Provide the (X, Y) coordinate of the cell's center where the given text is located.  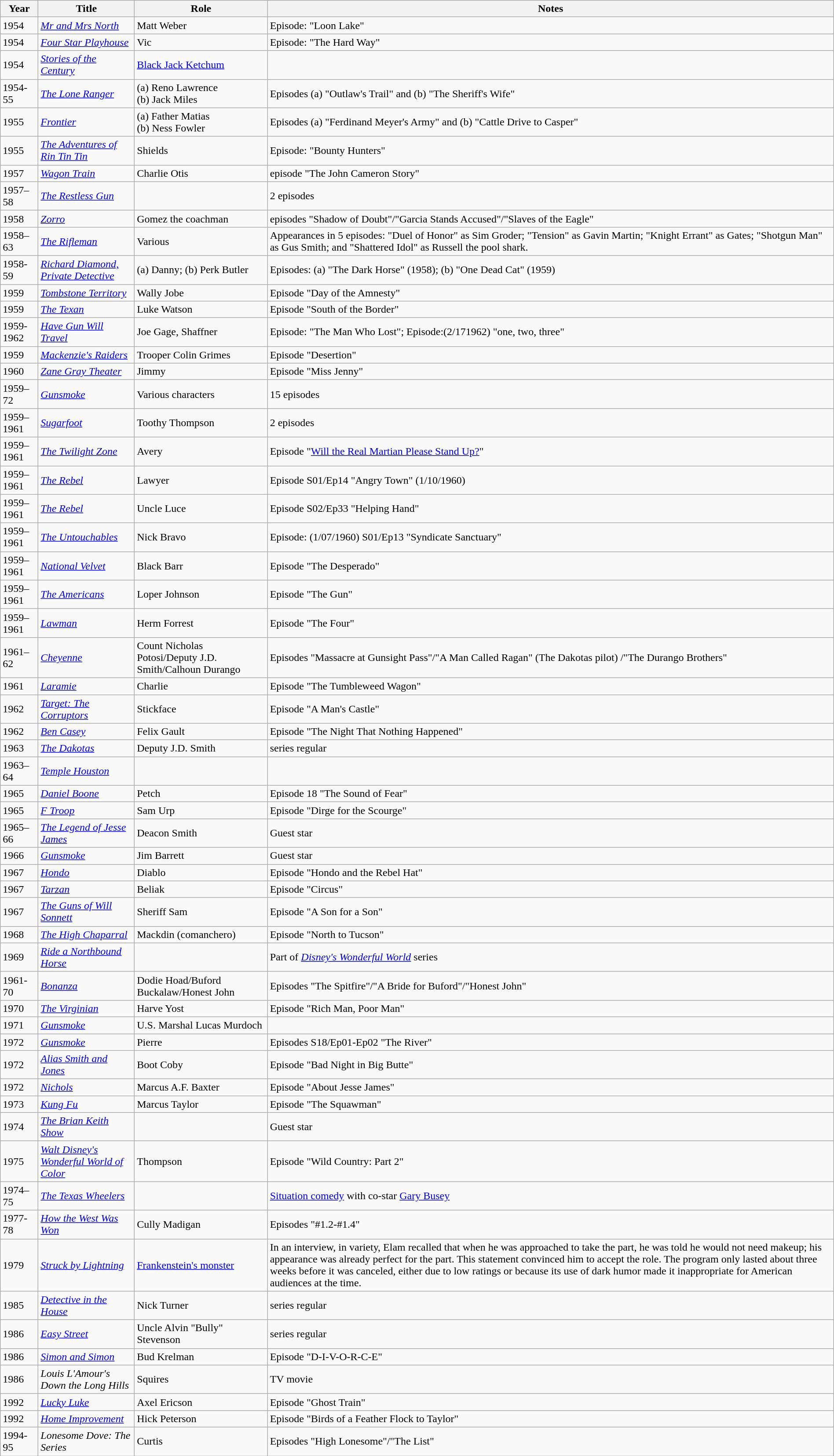
Episode: (1/07/1960) S01/Ep13 "Syndicate Sanctuary" (551, 537)
Episode "Hondo and the Rebel Hat" (551, 872)
1977-78 (19, 1224)
1961-70 (19, 986)
1966 (19, 856)
15 episodes (551, 394)
Episode "Day of the Amnesty" (551, 292)
The Guns of Will Sonnett (86, 912)
Charlie (201, 686)
Detective in the House (86, 1305)
Count Nicholas Potosi/Deputy J.D. Smith/Calhoun Durango (201, 657)
Episode "The Gun" (551, 595)
Episodes "The Spitfire"/"A Bride for Buford"/"Honest John" (551, 986)
Ride a Northbound Horse (86, 957)
The Legend of Jesse James (86, 833)
Charlie Otis (201, 173)
Tombstone Territory (86, 292)
Nick Bravo (201, 537)
Harve Yost (201, 1008)
Lawyer (201, 480)
Zane Gray Theater (86, 372)
Episodes S18/Ep01-Ep02 "The River" (551, 1042)
The Texas Wheelers (86, 1196)
Mackenzie's Raiders (86, 355)
1959–72 (19, 394)
Episode "Birds of a Feather Flock to Taylor" (551, 1419)
Episodes "#1.2-#1.4" (551, 1224)
Episodes "High Lonesome"/"The List" (551, 1441)
Squires (201, 1379)
1959-1962 (19, 332)
F Troop (86, 810)
Episode "Miss Jenny" (551, 372)
Black Barr (201, 566)
1973 (19, 1104)
Easy Street (86, 1334)
Episodes (a) "Ferdinand Meyer's Army" and (b) "Cattle Drive to Casper" (551, 122)
Lawman (86, 623)
Sugarfoot (86, 423)
Episodes "Massacre at Gunsight Pass"/"A Man Called Ragan" (The Dakotas pilot) /"The Durango Brothers" (551, 657)
Zorro (86, 219)
U.S. Marshal Lucas Murdoch (201, 1025)
The Adventures of Rin Tin Tin (86, 150)
Nichols (86, 1087)
Hick Peterson (201, 1419)
1979 (19, 1265)
(a) Danny; (b) Perk Butler (201, 270)
Sam Urp (201, 810)
Nick Turner (201, 1305)
The Twilight Zone (86, 451)
Wagon Train (86, 173)
Episode: "The Man Who Lost"; Episode:(2/171962) "one, two, three" (551, 332)
1974–75 (19, 1196)
Tarzan (86, 889)
1969 (19, 957)
Episode: "Loon Lake" (551, 26)
Episode 18 "The Sound of Fear" (551, 794)
1961–62 (19, 657)
Episode "North to Tucson" (551, 934)
Episode "The Squawman" (551, 1104)
1963–64 (19, 771)
Episode "Will the Real Martian Please Stand Up?" (551, 451)
Various characters (201, 394)
Situation comedy with co-star Gary Busey (551, 1196)
Pierre (201, 1042)
Home Improvement (86, 1419)
Cully Madigan (201, 1224)
1958-59 (19, 270)
Episodes: (a) "The Dark Horse" (1958); (b) "One Dead Cat" (1959) (551, 270)
1975 (19, 1161)
Episode "The Tumbleweed Wagon" (551, 686)
The High Chaparral (86, 934)
Cheyenne (86, 657)
Curtis (201, 1441)
Stories of the Century (86, 65)
Walt Disney's Wonderful World of Color (86, 1161)
Part of Disney's Wonderful World series (551, 957)
Title (86, 9)
Trooper Colin Grimes (201, 355)
1957 (19, 173)
Have Gun Will Travel (86, 332)
The Americans (86, 595)
Temple Houston (86, 771)
1958–63 (19, 241)
Ben Casey (86, 732)
1963 (19, 748)
Episode "A Man's Castle" (551, 709)
Episode "About Jesse James" (551, 1087)
Marcus Taylor (201, 1104)
Episode "Wild Country: Part 2" (551, 1161)
Episode "South of the Border" (551, 310)
The Dakotas (86, 748)
Deputy J.D. Smith (201, 748)
The Lone Ranger (86, 93)
Episode S01/Ep14 "Angry Town" (1/10/1960) (551, 480)
Thompson (201, 1161)
Wally Jobe (201, 292)
Role (201, 9)
Boot Coby (201, 1065)
Laramie (86, 686)
Bonanza (86, 986)
Loper Johnson (201, 595)
Year (19, 9)
Toothy Thompson (201, 423)
Vic (201, 42)
1968 (19, 934)
Various (201, 241)
1994-95 (19, 1441)
episode "The John Cameron Story" (551, 173)
Herm Forrest (201, 623)
The Restless Gun (86, 196)
Marcus A.F. Baxter (201, 1087)
Simon and Simon (86, 1357)
Episode "A Son for a Son" (551, 912)
Louis L'Amour's Down the Long Hills (86, 1379)
Episode: "Bounty Hunters" (551, 150)
Joe Gage, Shaffner (201, 332)
Stickface (201, 709)
(a) Reno Lawrence(b) Jack Miles (201, 93)
Lonesome Dove: The Series (86, 1441)
Sheriff Sam (201, 912)
Felix Gault (201, 732)
Jimmy (201, 372)
Episode: "The Hard Way" (551, 42)
Daniel Boone (86, 794)
The Rifleman (86, 241)
Black Jack Ketchum (201, 65)
Struck by Lightning (86, 1265)
1965–66 (19, 833)
TV movie (551, 1379)
Episode S02/Ep33 "Helping Hand" (551, 508)
Richard Diamond, Private Detective (86, 270)
Uncle Luce (201, 508)
Episode "Circus" (551, 889)
Mackdin (comanchero) (201, 934)
The Brian Keith Show (86, 1127)
Uncle Alvin "Bully" Stevenson (201, 1334)
Episode "Ghost Train" (551, 1402)
Kung Fu (86, 1104)
Matt Weber (201, 26)
Four Star Playhouse (86, 42)
1974 (19, 1127)
Hondo (86, 872)
Deacon Smith (201, 833)
Diablo (201, 872)
Alias Smith and Jones (86, 1065)
Frankenstein's monster (201, 1265)
The Virginian (86, 1008)
1954-55 (19, 93)
Avery (201, 451)
Axel Ericson (201, 1402)
Notes (551, 9)
1971 (19, 1025)
Frontier (86, 122)
Shields (201, 150)
Lucky Luke (86, 1402)
Target: The Corruptors (86, 709)
Episode "Rich Man, Poor Man" (551, 1008)
episodes "Shadow of Doubt"/"Garcia Stands Accused"/"Slaves of the Eagle" (551, 219)
Episode "D-I-V-O-R-C-E" (551, 1357)
Dodie Hoad/Buford Buckalaw/Honest John (201, 986)
Episode "Desertion" (551, 355)
1957–58 (19, 196)
How the West Was Won (86, 1224)
Episode "The Night That Nothing Happened" (551, 732)
Jim Barrett (201, 856)
Petch (201, 794)
Mr and Mrs North (86, 26)
The Untouchables (86, 537)
National Velvet (86, 566)
1970 (19, 1008)
Bud Krelman (201, 1357)
Beliak (201, 889)
Episode "Bad Night in Big Butte" (551, 1065)
Episode "Dirge for the Scourge" (551, 810)
Gomez the coachman (201, 219)
Luke Watson (201, 310)
(a) Father Matias(b) Ness Fowler (201, 122)
1985 (19, 1305)
1961 (19, 686)
1958 (19, 219)
Episodes (a) "Outlaw's Trail" and (b) "The Sheriff's Wife" (551, 93)
The Texan (86, 310)
1960 (19, 372)
Episode "The Four" (551, 623)
Episode "The Desperado" (551, 566)
